Return [x, y] of the center of cell containing provided text 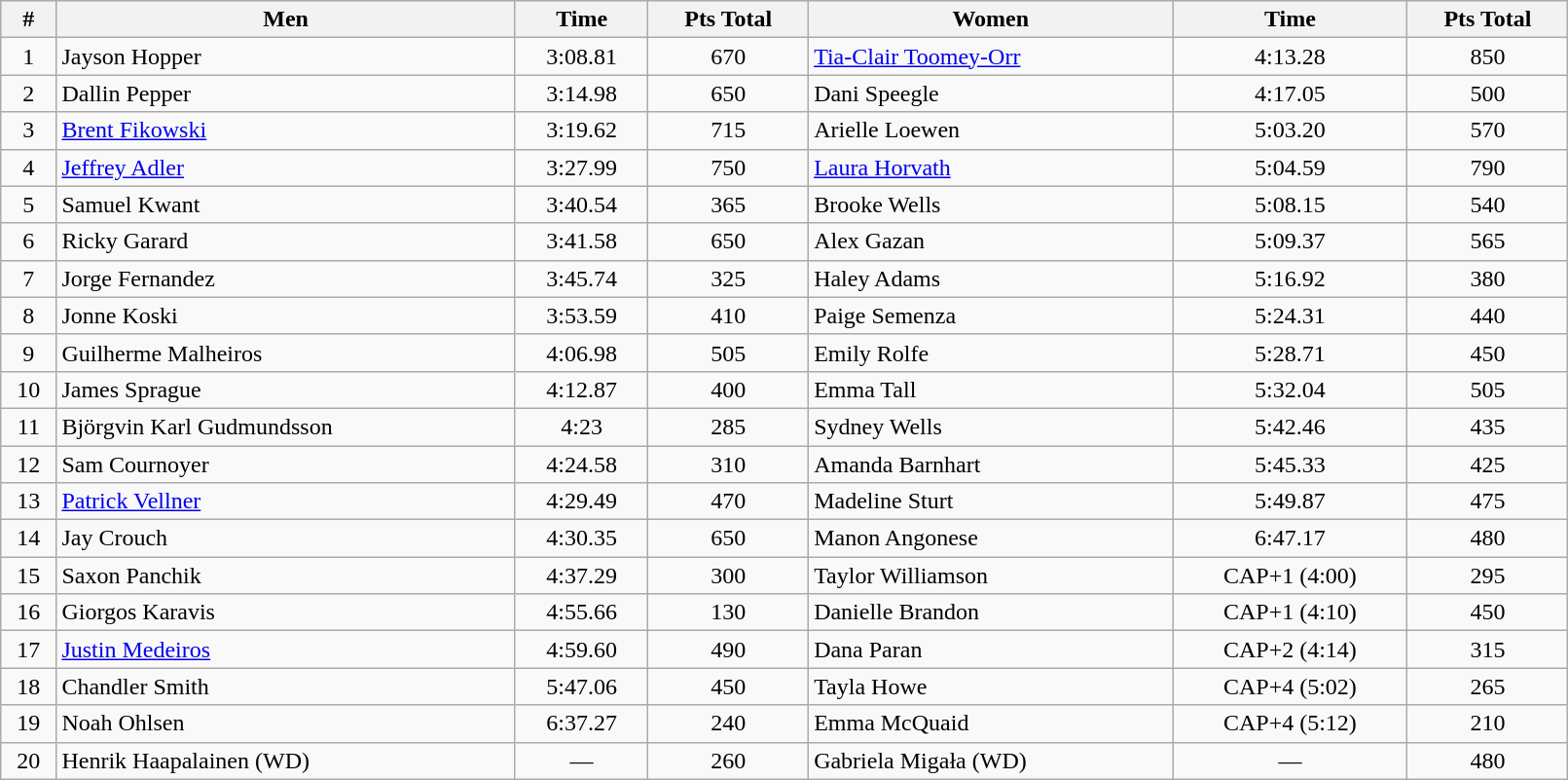
Guilherme Malheiros [286, 353]
5:49.87 [1291, 501]
Gabriela Migała (WD) [991, 761]
Dani Speegle [991, 93]
5 [29, 204]
240 [728, 724]
Saxon Panchik [286, 576]
400 [728, 390]
4:06.98 [581, 353]
Haley Adams [991, 279]
Dallin Pepper [286, 93]
Justin Medeiros [286, 650]
5:04.59 [1291, 167]
4 [29, 167]
3:45.74 [581, 279]
14 [29, 539]
CAP+4 (5:12) [1291, 724]
Samuel Kwant [286, 204]
8 [29, 316]
Jonne Koski [286, 316]
Jayson Hopper [286, 56]
Tia-Clair Toomey-Orr [991, 56]
Emily Rolfe [991, 353]
# [29, 19]
12 [29, 464]
Women [991, 19]
850 [1487, 56]
4:29.49 [581, 501]
CAP+2 (4:14) [1291, 650]
Noah Ohlsen [286, 724]
565 [1487, 241]
10 [29, 390]
3:19.62 [581, 130]
Men [286, 19]
Alex Gazan [991, 241]
Giorgos Karavis [286, 613]
260 [728, 761]
380 [1487, 279]
5:08.15 [1291, 204]
Paige Semenza [991, 316]
435 [1487, 427]
CAP+1 (4:00) [1291, 576]
13 [29, 501]
4:23 [581, 427]
5:47.06 [581, 687]
CAP+1 (4:10) [1291, 613]
3:14.98 [581, 93]
7 [29, 279]
5:03.20 [1291, 130]
Ricky Garard [286, 241]
Brent Fikowski [286, 130]
490 [728, 650]
300 [728, 576]
4:24.58 [581, 464]
6:47.17 [1291, 539]
Jeffrey Adler [286, 167]
790 [1487, 167]
Henrik Haapalainen (WD) [286, 761]
295 [1487, 576]
425 [1487, 464]
4:30.35 [581, 539]
715 [728, 130]
410 [728, 316]
1 [29, 56]
5:09.37 [1291, 241]
3:08.81 [581, 56]
4:55.66 [581, 613]
Sydney Wells [991, 427]
11 [29, 427]
3:53.59 [581, 316]
Jorge Fernandez [286, 279]
Patrick Vellner [286, 501]
Taylor Williamson [991, 576]
5:24.31 [1291, 316]
285 [728, 427]
Amanda Barnhart [991, 464]
5:42.46 [1291, 427]
19 [29, 724]
4:37.29 [581, 576]
6 [29, 241]
Jay Crouch [286, 539]
4:12.87 [581, 390]
130 [728, 613]
6:37.27 [581, 724]
3:27.99 [581, 167]
5:45.33 [1291, 464]
265 [1487, 687]
Laura Horvath [991, 167]
325 [728, 279]
210 [1487, 724]
Emma McQuaid [991, 724]
James Sprague [286, 390]
2 [29, 93]
4:13.28 [1291, 56]
440 [1487, 316]
475 [1487, 501]
20 [29, 761]
Tayla Howe [991, 687]
5:28.71 [1291, 353]
500 [1487, 93]
4:17.05 [1291, 93]
17 [29, 650]
Danielle Brandon [991, 613]
Björgvin Karl Gudmundsson [286, 427]
Brooke Wells [991, 204]
15 [29, 576]
Sam Cournoyer [286, 464]
Manon Angonese [991, 539]
540 [1487, 204]
Emma Tall [991, 390]
670 [728, 56]
3:41.58 [581, 241]
570 [1487, 130]
365 [728, 204]
4:59.60 [581, 650]
Dana Paran [991, 650]
3:40.54 [581, 204]
9 [29, 353]
470 [728, 501]
CAP+4 (5:02) [1291, 687]
16 [29, 613]
3 [29, 130]
315 [1487, 650]
5:32.04 [1291, 390]
Chandler Smith [286, 687]
Madeline Sturt [991, 501]
750 [728, 167]
18 [29, 687]
310 [728, 464]
5:16.92 [1291, 279]
Arielle Loewen [991, 130]
